Determine the [X, Y] coordinate at the center of the cell enclosing the given text.  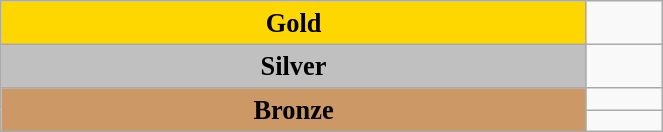
Silver [294, 66]
Gold [294, 22]
Bronze [294, 109]
